Locate the cell with the specified text and output its [x, y] center coordinate. 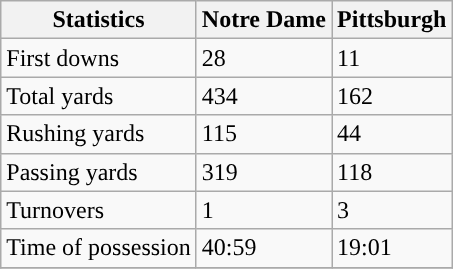
162 [392, 96]
Rushing yards [99, 134]
First downs [99, 58]
319 [264, 172]
118 [392, 172]
1 [264, 210]
Statistics [99, 20]
40:59 [264, 248]
115 [264, 134]
Total yards [99, 96]
Turnovers [99, 210]
11 [392, 58]
434 [264, 96]
Notre Dame [264, 20]
44 [392, 134]
Pittsburgh [392, 20]
28 [264, 58]
Time of possession [99, 248]
3 [392, 210]
Passing yards [99, 172]
19:01 [392, 248]
